Search for the cell housing the specified text and yield its (X, Y) center coordinate. 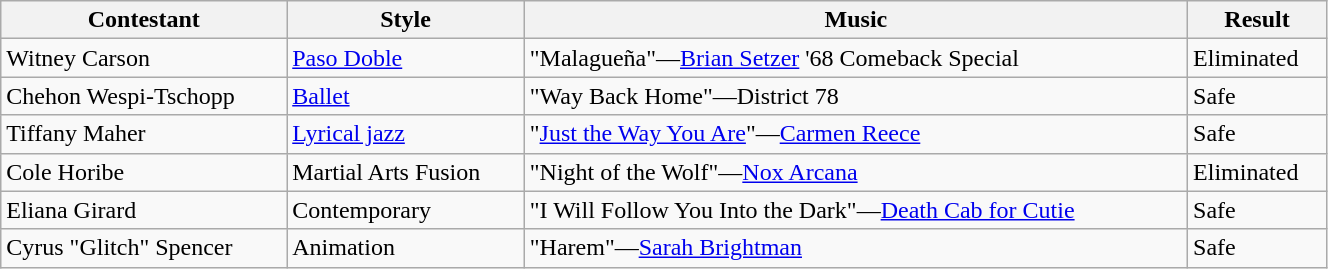
Martial Arts Fusion (406, 172)
Contemporary (406, 210)
Paso Doble (406, 58)
Ballet (406, 96)
Lyrical jazz (406, 134)
Eliana Girard (144, 210)
Music (856, 20)
"Night of the Wolf"—Nox Arcana (856, 172)
Cyrus "Glitch" Spencer (144, 248)
Chehon Wespi-Tschopp (144, 96)
Witney Carson (144, 58)
Result (1258, 20)
Style (406, 20)
"I Will Follow You Into the Dark"—Death Cab for Cutie (856, 210)
"Just the Way You Are"—Carmen Reece (856, 134)
Cole Horibe (144, 172)
"Malagueña"—Brian Setzer '68 Comeback Special (856, 58)
Tiffany Maher (144, 134)
"Harem"—Sarah Brightman (856, 248)
Contestant (144, 20)
"Way Back Home"—District 78 (856, 96)
Animation (406, 248)
